Locate the cell with the specified text and output its [x, y] center coordinate. 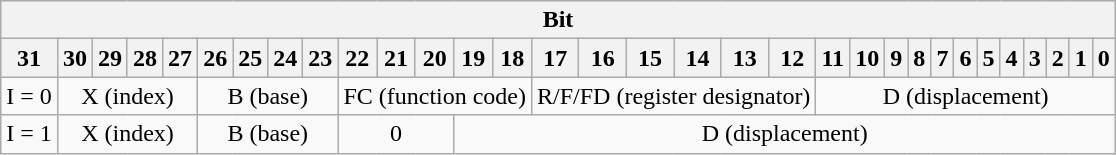
24 [286, 58]
10 [868, 58]
14 [698, 58]
19 [474, 58]
12 [792, 58]
Bit [558, 20]
I = 0 [30, 96]
31 [30, 58]
28 [144, 58]
11 [833, 58]
30 [74, 58]
5 [988, 58]
3 [1034, 58]
8 [920, 58]
9 [896, 58]
22 [358, 58]
1 [1080, 58]
27 [180, 58]
13 [744, 58]
FC (function code) [435, 96]
4 [1012, 58]
15 [650, 58]
18 [512, 58]
R/F/FD (register designator) [674, 96]
16 [602, 58]
7 [942, 58]
2 [1058, 58]
I = 1 [30, 134]
17 [556, 58]
6 [966, 58]
26 [216, 58]
21 [396, 58]
29 [110, 58]
25 [250, 58]
20 [434, 58]
23 [320, 58]
